Capture the cell that displays the provided text and extract its (X, Y) central coordinate. 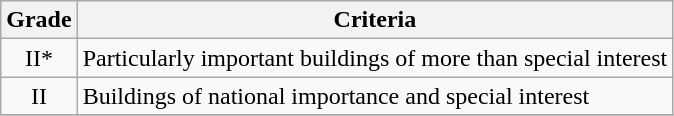
II (39, 96)
Grade (39, 20)
Particularly important buildings of more than special interest (375, 58)
Buildings of national importance and special interest (375, 96)
II* (39, 58)
Criteria (375, 20)
